Find where the given text appears and provide that cell's center as [x, y] coordinate. 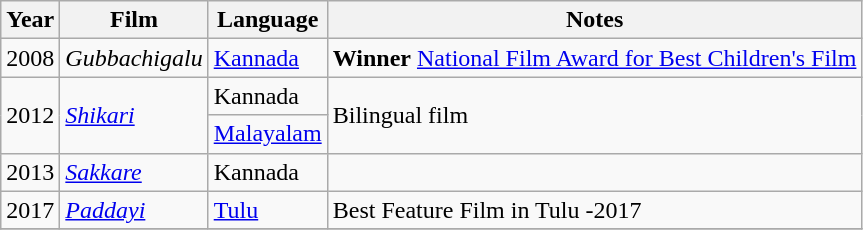
2017 [30, 210]
Notes [594, 20]
Best Feature Film in Tulu -2017 [594, 210]
Film [134, 20]
Shikari [134, 115]
Sakkare [134, 172]
Language [268, 20]
2008 [30, 58]
Gubbachigalu [134, 58]
Tulu [268, 210]
2013 [30, 172]
Winner National Film Award for Best Children's Film [594, 58]
Malayalam [268, 134]
Bilingual film [594, 115]
Year [30, 20]
2012 [30, 115]
Paddayi [134, 210]
